Find where the given text appears and provide that cell's center as (X, Y) coordinate. 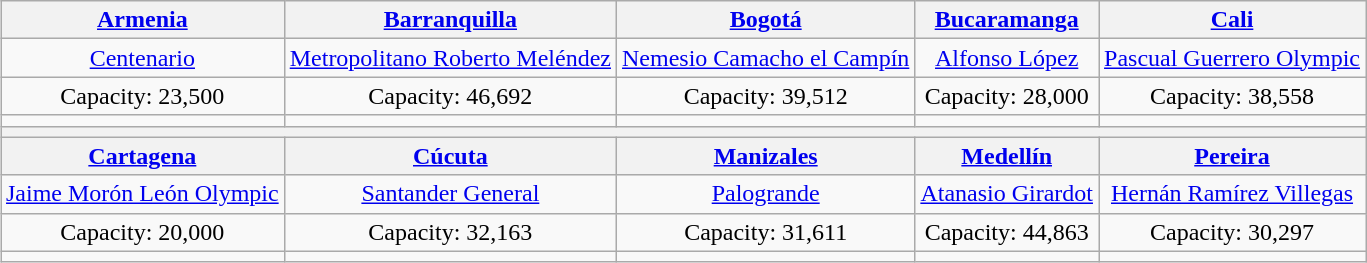
Cali (1232, 20)
Capacity: 20,000 (142, 232)
Capacity: 44,863 (1007, 232)
Centenario (142, 58)
Nemesio Camacho el Campín (766, 58)
Barranquilla (450, 20)
Hernán Ramírez Villegas (1232, 194)
Capacity: 31,611 (766, 232)
Jaime Morón León Olympic (142, 194)
Capacity: 23,500 (142, 96)
Atanasio Girardot (1007, 194)
Capacity: 39,512 (766, 96)
Armenia (142, 20)
Capacity: 28,000 (1007, 96)
Cúcuta (450, 156)
Manizales (766, 156)
Alfonso López (1007, 58)
Palogrande (766, 194)
Capacity: 46,692 (450, 96)
Pascual Guerrero Olympic (1232, 58)
Capacity: 32,163 (450, 232)
Medellín (1007, 156)
Santander General (450, 194)
Pereira (1232, 156)
Bucaramanga (1007, 20)
Cartagena (142, 156)
Bogotá (766, 20)
Metropolitano Roberto Meléndez (450, 58)
Capacity: 30,297 (1232, 232)
Capacity: 38,558 (1232, 96)
